From the cell containing the given text, extract its center point as (X, Y) coordinate. 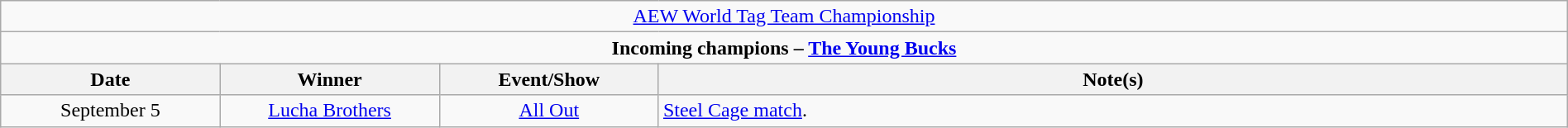
Event/Show (549, 79)
Winner (329, 79)
Lucha Brothers (329, 111)
All Out (549, 111)
Steel Cage match. (1113, 111)
Date (111, 79)
Note(s) (1113, 79)
AEW World Tag Team Championship (784, 17)
Incoming champions – The Young Bucks (784, 48)
September 5 (111, 111)
